Locate the cell with the specified text and output its (x, y) center coordinate. 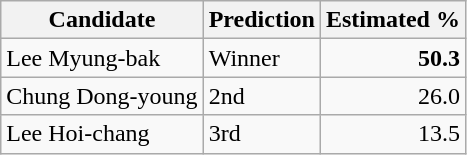
Prediction (262, 20)
13.5 (392, 134)
50.3 (392, 58)
2nd (262, 96)
Lee Myung-bak (102, 58)
Winner (262, 58)
Lee Hoi-chang (102, 134)
Candidate (102, 20)
26.0 (392, 96)
Estimated % (392, 20)
Chung Dong-young (102, 96)
3rd (262, 134)
